From the cell containing the given text, extract its center point as (x, y) coordinate. 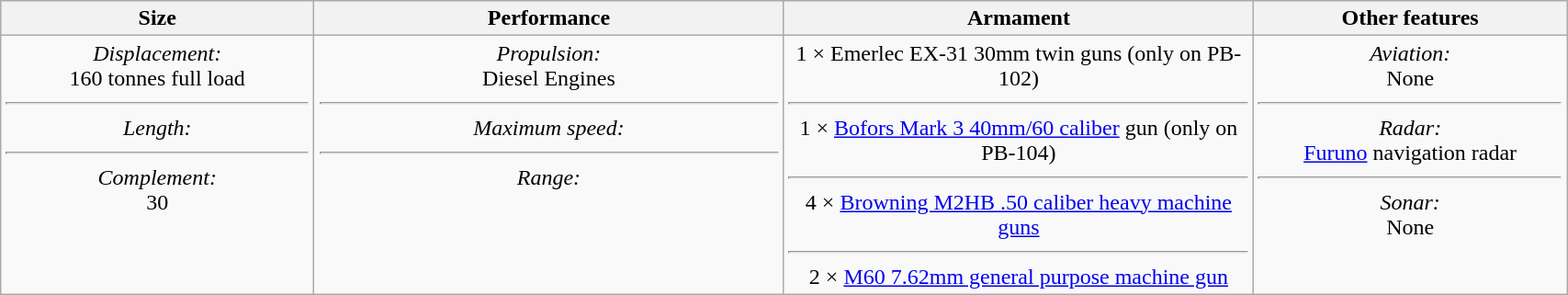
Performance (549, 18)
Aviation:NoneRadar:Furuno navigation radarSonar:None (1411, 165)
Armament (1018, 18)
Propulsion:Diesel Engines Maximum speed: Range: (549, 165)
Displacement:160 tonnes full load Length: Complement:30 (158, 165)
Other features (1411, 18)
Size (158, 18)
